Return the [X, Y] coordinate for the center point of the cell that contains the specified text.  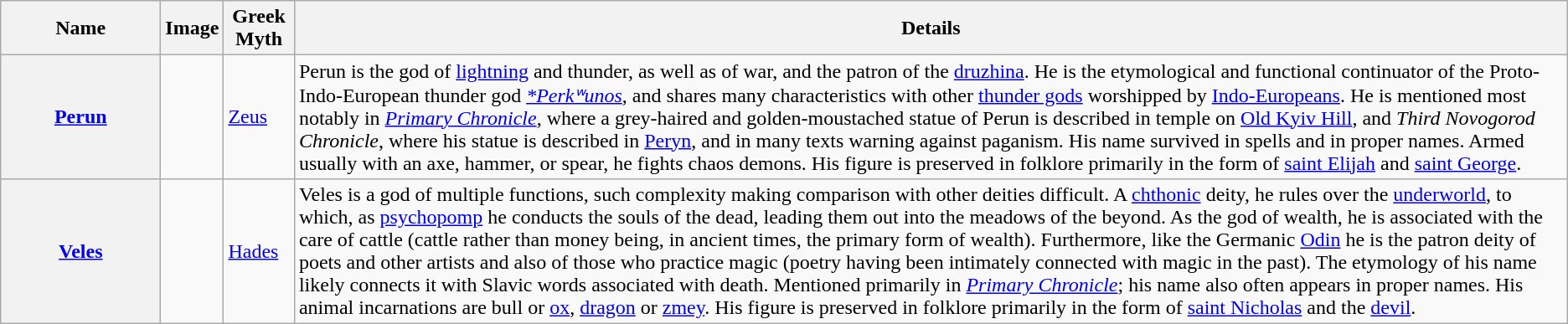
Details [931, 28]
Zeus [260, 117]
Veles [80, 251]
Greek Myth [260, 28]
Hades [260, 251]
Name [80, 28]
Image [193, 28]
Perun [80, 117]
